From the cell containing the given text, extract its center point as [X, Y] coordinate. 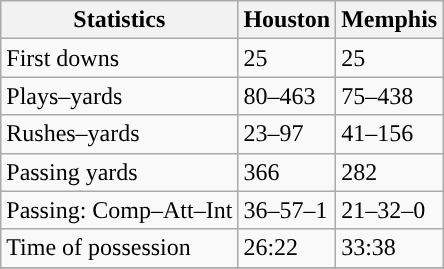
75–438 [390, 96]
21–32–0 [390, 210]
Passing yards [120, 172]
23–97 [287, 134]
41–156 [390, 134]
Statistics [120, 20]
Memphis [390, 20]
Time of possession [120, 248]
First downs [120, 58]
26:22 [287, 248]
36–57–1 [287, 210]
Houston [287, 20]
282 [390, 172]
80–463 [287, 96]
Plays–yards [120, 96]
33:38 [390, 248]
366 [287, 172]
Rushes–yards [120, 134]
Passing: Comp–Att–Int [120, 210]
